Detect which cell encompasses the target text, then output its (X, Y) center coordinate. 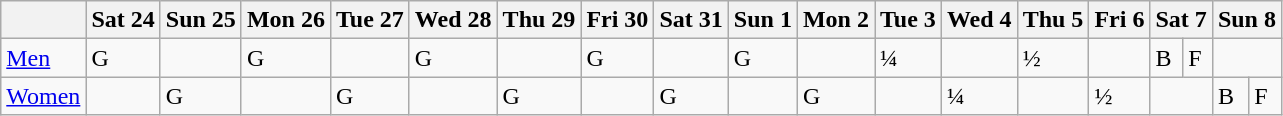
Tue 3 (908, 20)
Mon 26 (286, 20)
Sat 24 (123, 20)
Sun 25 (200, 20)
Women (44, 96)
Men (44, 58)
Sun 1 (762, 20)
Thu 5 (1053, 20)
Thu 29 (539, 20)
Sun 8 (1246, 20)
Wed 28 (453, 20)
Sat 31 (691, 20)
Wed 4 (979, 20)
Mon 2 (836, 20)
Fri 6 (1120, 20)
Tue 27 (370, 20)
Sat 7 (1181, 20)
Fri 30 (618, 20)
